Return the (X, Y) coordinate for the center point of the cell that contains the specified text.  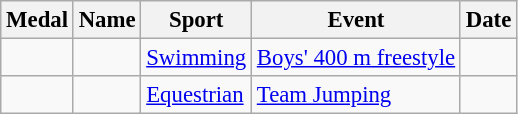
Sport (196, 20)
Boys' 400 m freestyle (356, 58)
Equestrian (196, 95)
Event (356, 20)
Team Jumping (356, 95)
Swimming (196, 58)
Name (107, 20)
Medal (38, 20)
Date (488, 20)
